Identify which cell holds the provided text, then report its [x, y] central coordinate. 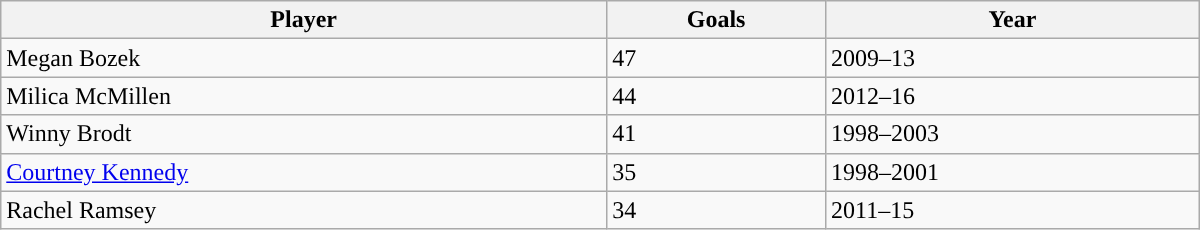
Rachel Ramsey [304, 210]
47 [716, 58]
35 [716, 172]
2009–13 [1013, 58]
1998–2003 [1013, 134]
2012–16 [1013, 96]
Player [304, 20]
Goals [716, 20]
Megan Bozek [304, 58]
Courtney Kennedy [304, 172]
1998–2001 [1013, 172]
Year [1013, 20]
34 [716, 210]
Milica McMillen [304, 96]
44 [716, 96]
2011–15 [1013, 210]
Winny Brodt [304, 134]
41 [716, 134]
